Identify which cell holds the provided text, then report its (x, y) central coordinate. 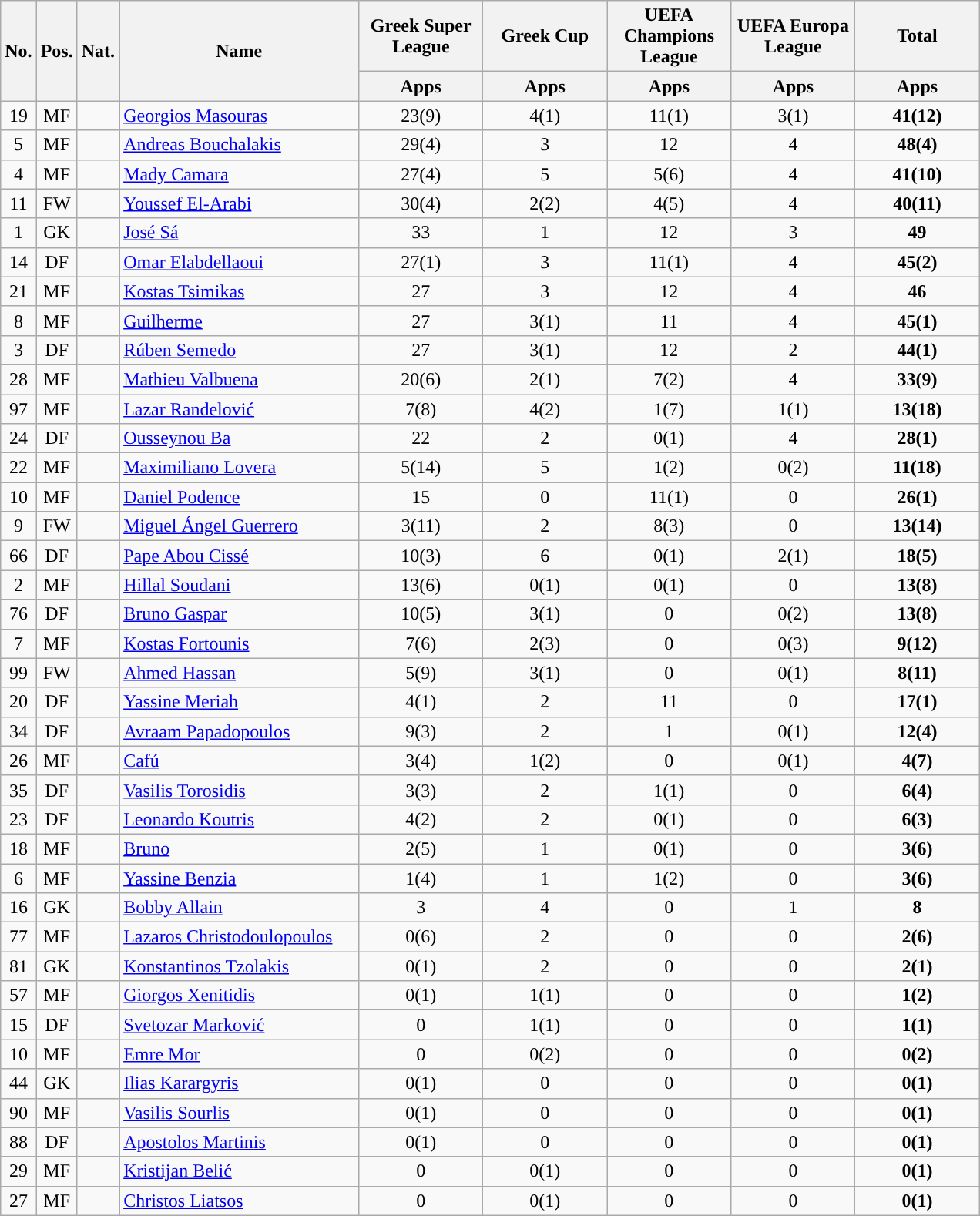
6(3) (917, 819)
0(6) (421, 937)
Georgios Masouras (239, 116)
5(14) (421, 468)
Bruno Gaspar (239, 614)
8(11) (917, 673)
Hillal Soudani (239, 585)
16 (18, 908)
Miguel Ángel Guerrero (239, 526)
Ahmed Hassan (239, 673)
10(3) (421, 556)
Lazar Ranđelović (239, 409)
23(9) (421, 116)
29 (18, 1171)
46 (917, 291)
Kostas Fortounis (239, 643)
Youssef El-Arabi (239, 203)
Nat. (98, 51)
4(7) (917, 761)
18(5) (917, 556)
UEFA Europa League (794, 36)
Leonardo Koutris (239, 819)
Avraam Papadopoulos (239, 731)
Kostas Tsimikas (239, 291)
2(2) (545, 203)
99 (18, 673)
8(3) (669, 526)
Yassine Meriah (239, 702)
Greek Super League (421, 36)
44 (18, 1083)
Cafú (239, 761)
Giorgos Xenitidis (239, 996)
3(11) (421, 526)
76 (18, 614)
24 (18, 438)
No. (18, 51)
12(4) (917, 731)
2(5) (421, 848)
Apostolos Martinis (239, 1142)
Name (239, 51)
27(4) (421, 174)
7(6) (421, 643)
5(9) (421, 673)
26(1) (917, 497)
81 (18, 966)
Rúben Semedo (239, 350)
2(6) (917, 937)
Kristijan Belić (239, 1171)
4(5) (669, 203)
30(4) (421, 203)
9(3) (421, 731)
20(6) (421, 379)
88 (18, 1142)
5(6) (669, 174)
Svetozar Marković (239, 1025)
1(7) (669, 409)
Total (917, 36)
6(4) (917, 790)
90 (18, 1113)
Vasilis Sourlis (239, 1113)
7(2) (669, 379)
27(1) (421, 262)
7(8) (421, 409)
77 (18, 937)
49 (917, 233)
13(18) (917, 409)
José Sá (239, 233)
40(11) (917, 203)
Emre Mor (239, 1054)
Omar Elabdellaoui (239, 262)
Yassine Benzia (239, 878)
45(1) (917, 321)
Bruno (239, 848)
29(4) (421, 145)
17(1) (917, 702)
11(18) (917, 468)
23 (18, 819)
20 (18, 702)
Lazaros Christodoulopoulos (239, 937)
Konstantinos Tzolakis (239, 966)
Ousseynou Ba (239, 438)
14 (18, 262)
19 (18, 116)
Ilias Karargyris (239, 1083)
41(10) (917, 174)
41(12) (917, 116)
2(3) (545, 643)
Bobby Allain (239, 908)
UEFA Champions League (669, 36)
48(4) (917, 145)
97 (18, 409)
44(1) (917, 350)
Mathieu Valbuena (239, 379)
66 (18, 556)
9(12) (917, 643)
28 (18, 379)
Christos Liatsos (239, 1201)
Daniel Podence (239, 497)
9 (18, 526)
Pape Abou Cissé (239, 556)
33(9) (917, 379)
18 (18, 848)
35 (18, 790)
Pos. (57, 51)
13(14) (917, 526)
0(3) (794, 643)
Guilherme (239, 321)
7 (18, 643)
Greek Cup (545, 36)
1(4) (421, 878)
57 (18, 996)
13(6) (421, 585)
3(3) (421, 790)
Mady Camara (239, 174)
33 (421, 233)
3(4) (421, 761)
34 (18, 731)
Vasilis Torosidis (239, 790)
45(2) (917, 262)
21 (18, 291)
28(1) (917, 438)
10(5) (421, 614)
26 (18, 761)
Maximiliano Lovera (239, 468)
Andreas Bouchalakis (239, 145)
